From the cell containing the given text, extract its center point as [x, y] coordinate. 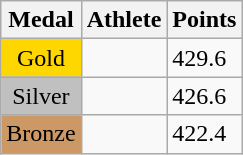
Points [204, 20]
422.4 [204, 134]
Medal [41, 20]
Athlete [124, 20]
Silver [41, 96]
Gold [41, 58]
426.6 [204, 96]
429.6 [204, 58]
Bronze [41, 134]
